Detect which cell encompasses the target text, then output its (x, y) center coordinate. 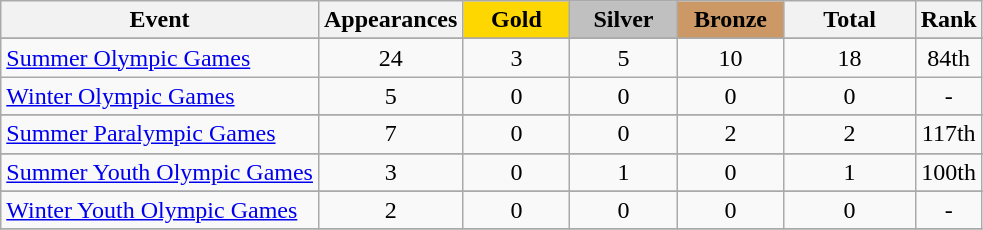
Bronze (730, 20)
Total (850, 20)
84th (948, 58)
Event (160, 20)
Summer Youth Olympic Games (160, 172)
Winter Olympic Games (160, 96)
Rank (948, 20)
Summer Olympic Games (160, 58)
18 (850, 58)
24 (390, 58)
7 (390, 134)
100th (948, 172)
117th (948, 134)
Winter Youth Olympic Games (160, 210)
Summer Paralympic Games (160, 134)
10 (730, 58)
Appearances (390, 20)
Silver (624, 20)
Gold (516, 20)
